From the cell containing the given text, extract its center point as (x, y) coordinate. 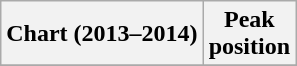
Chart (2013–2014) (102, 34)
Peakposition (249, 34)
